For the text-containing cell, return its midpoint in (X, Y) coordinate format. 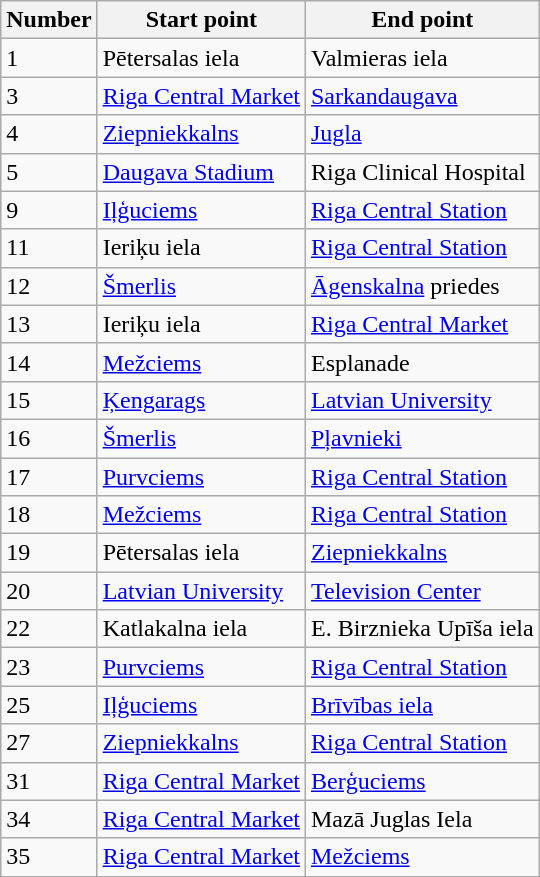
19 (49, 553)
27 (49, 743)
Āgenskalna priedes (422, 286)
3 (49, 96)
9 (49, 210)
1 (49, 58)
12 (49, 286)
5 (49, 172)
18 (49, 515)
34 (49, 819)
25 (49, 705)
Start point (201, 20)
22 (49, 629)
Mazā Juglas Iela (422, 819)
End point (422, 20)
Television Center (422, 591)
Berģuciems (422, 781)
Ķengarags (201, 400)
20 (49, 591)
23 (49, 667)
Pļavnieki (422, 438)
Riga Clinical Hospital (422, 172)
13 (49, 324)
Katlakalna iela (201, 629)
Daugava Stadium (201, 172)
Jugla (422, 134)
Sarkandaugava (422, 96)
Number (49, 20)
17 (49, 477)
15 (49, 400)
Valmieras iela (422, 58)
Brīvības iela (422, 705)
16 (49, 438)
31 (49, 781)
11 (49, 248)
E. Birznieka Upīša iela (422, 629)
14 (49, 362)
35 (49, 857)
Esplanade (422, 362)
4 (49, 134)
